Locate the cell with the specified text and output its [x, y] center coordinate. 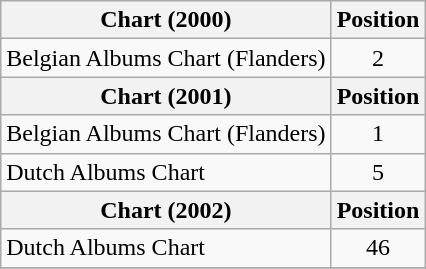
5 [378, 172]
1 [378, 134]
Chart (2000) [166, 20]
Chart (2002) [166, 210]
2 [378, 58]
46 [378, 248]
Chart (2001) [166, 96]
